Pinpoint the cell where the given text exists, returning its [X, Y] midpoint coordinate. 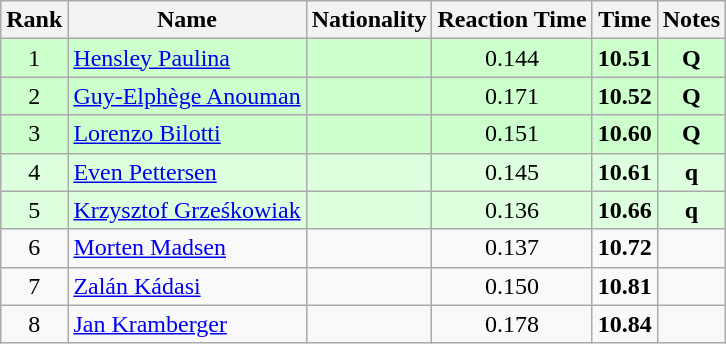
10.84 [624, 324]
4 [34, 172]
1 [34, 58]
10.51 [624, 58]
Reaction Time [512, 20]
0.171 [512, 96]
0.144 [512, 58]
Morten Madsen [187, 248]
Hensley Paulina [187, 58]
Krzysztof Grześkowiak [187, 210]
8 [34, 324]
6 [34, 248]
Lorenzo Bilotti [187, 134]
Notes [691, 20]
Jan Kramberger [187, 324]
2 [34, 96]
5 [34, 210]
0.150 [512, 286]
0.151 [512, 134]
Time [624, 20]
Guy-Elphège Anouman [187, 96]
Zalán Kádasi [187, 286]
Nationality [369, 20]
10.72 [624, 248]
Even Pettersen [187, 172]
10.52 [624, 96]
10.60 [624, 134]
10.66 [624, 210]
Rank [34, 20]
10.81 [624, 286]
0.136 [512, 210]
0.178 [512, 324]
Name [187, 20]
3 [34, 134]
7 [34, 286]
0.145 [512, 172]
0.137 [512, 248]
10.61 [624, 172]
